Output the [x, y] coordinate of the center of the cell containing the given text.  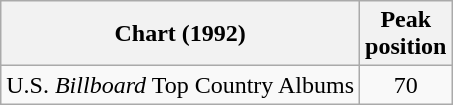
Chart (1992) [180, 34]
U.S. Billboard Top Country Albums [180, 85]
70 [406, 85]
Peakposition [406, 34]
